Provide the (X, Y) coordinate of the cell's center where the given text is located.  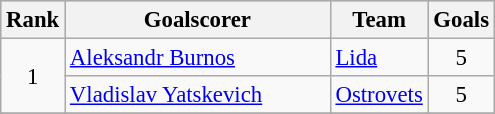
Vladislav Yatskevich (198, 95)
Team (379, 20)
Goals (461, 20)
Ostrovets (379, 95)
Aleksandr Burnos (198, 58)
1 (33, 76)
Goalscorer (198, 20)
Rank (33, 20)
Lida (379, 58)
